Scan for the cell matching the given text and deliver its [X, Y] coordinate at center. 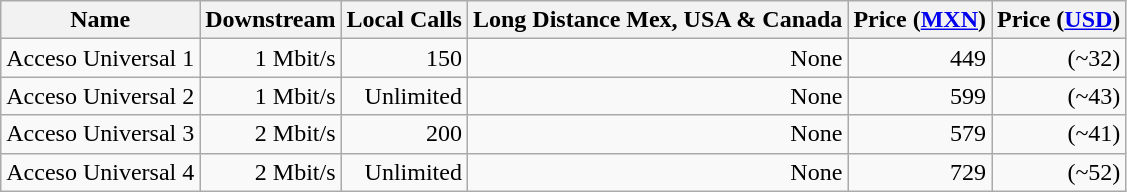
Long Distance Mex, USA & Canada [657, 20]
449 [920, 58]
Acceso Universal 1 [100, 58]
579 [920, 134]
Downstream [270, 20]
200 [404, 134]
Name [100, 20]
150 [404, 58]
729 [920, 172]
(~43) [1059, 96]
Acceso Universal 3 [100, 134]
Acceso Universal 2 [100, 96]
(~32) [1059, 58]
(~41) [1059, 134]
599 [920, 96]
Local Calls [404, 20]
Price (USD) [1059, 20]
(~52) [1059, 172]
Acceso Universal 4 [100, 172]
Price (MXN) [920, 20]
